From the cell containing the given text, extract its center point as (x, y) coordinate. 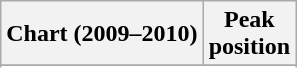
Chart (2009–2010) (102, 34)
Peakposition (249, 34)
